Identify which cell holds the provided text, then report its (x, y) central coordinate. 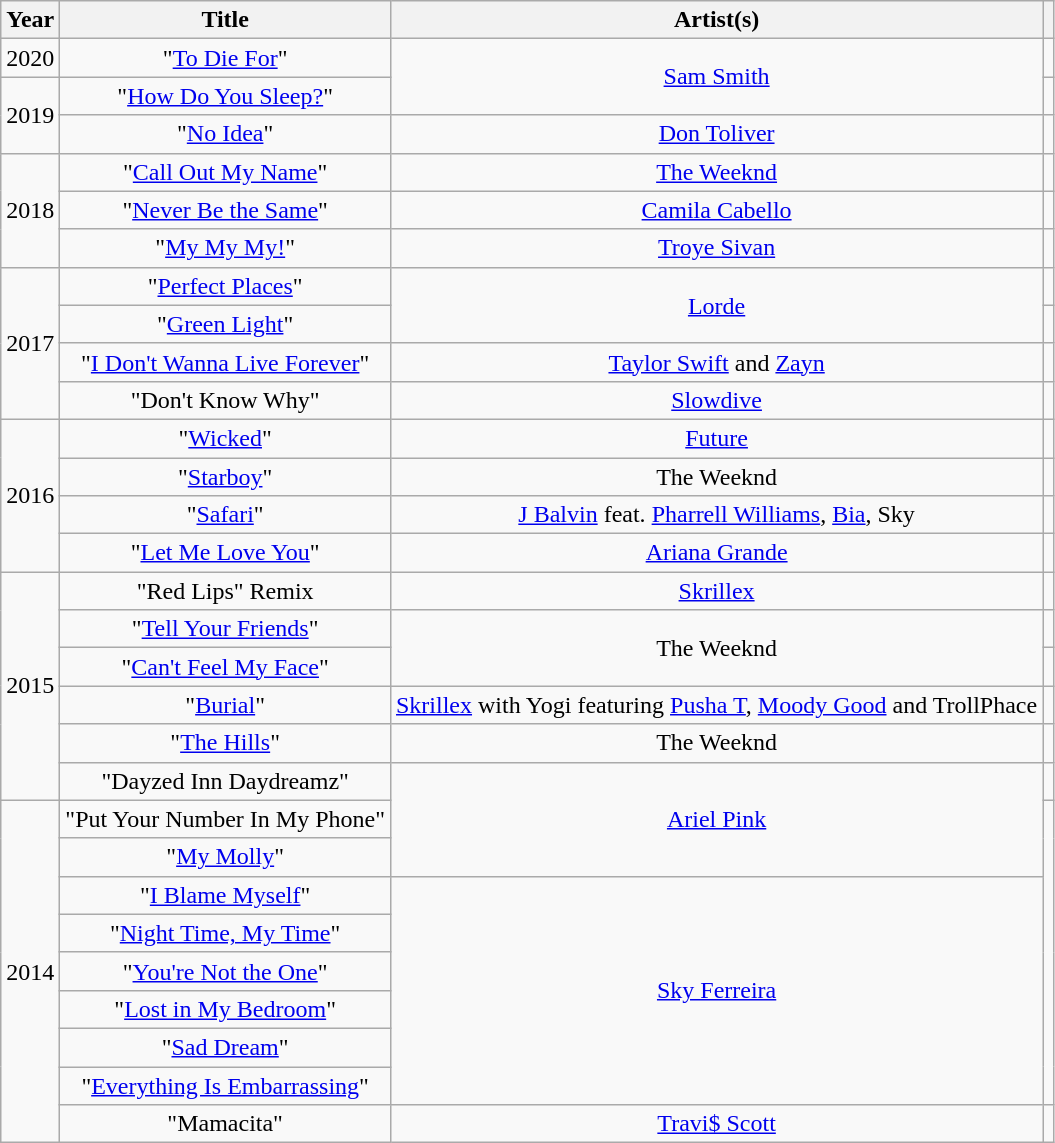
2014 (30, 972)
"I Blame Myself" (226, 895)
"Burial" (226, 705)
"Don't Know Why" (226, 400)
"The Hills" (226, 743)
"Everything Is Embarrassing" (226, 1085)
Skrillex with Yogi featuring Pusha T, Moody Good and TrollPhace (716, 705)
Future (716, 438)
Ariana Grande (716, 553)
"Wicked" (226, 438)
Don Toliver (716, 134)
Travi$ Scott (716, 1124)
"Sad Dream" (226, 1047)
"Tell Your Friends" (226, 629)
2020 (30, 58)
"I Don't Wanna Live Forever" (226, 362)
Troye Sivan (716, 248)
Skrillex (716, 591)
"Red Lips" Remix (226, 591)
"My Molly" (226, 857)
"Call Out My Name" (226, 172)
Ariel Pink (716, 819)
Sam Smith (716, 77)
"Starboy" (226, 477)
Sky Ferreira (716, 990)
Camila Cabello (716, 210)
"Can't Feel My Face" (226, 667)
"Let Me Love You" (226, 553)
"Safari" (226, 515)
Taylor Swift and Zayn (716, 362)
"Put Your Number In My Phone" (226, 819)
"Dayzed Inn Daydreamz" (226, 781)
Lorde (716, 305)
2017 (30, 343)
"To Die For" (226, 58)
"Night Time, My Time" (226, 933)
Artist(s) (716, 20)
"Lost in My Bedroom" (226, 1009)
"My My My!" (226, 248)
Slowdive (716, 400)
2016 (30, 495)
Title (226, 20)
Year (30, 20)
"Never Be the Same" (226, 210)
"Perfect Places" (226, 286)
J Balvin feat. Pharrell Williams, Bia, Sky (716, 515)
"No Idea" (226, 134)
2015 (30, 686)
"Green Light" (226, 324)
2018 (30, 210)
2019 (30, 115)
"You're Not the One" (226, 971)
"Mamacita" (226, 1124)
"How Do You Sleep?" (226, 96)
